Locate the cell with the specified text and output its (X, Y) center coordinate. 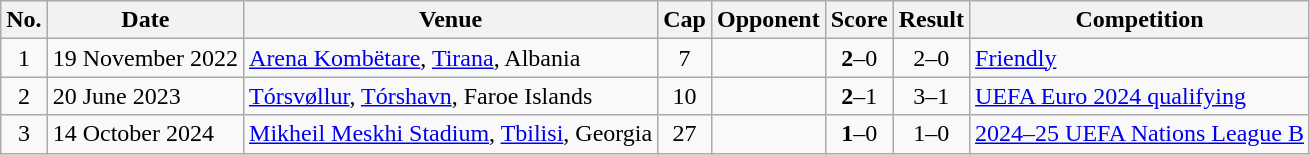
3 (24, 134)
3–1 (931, 96)
UEFA Euro 2024 qualifying (1140, 96)
No. (24, 20)
Opponent (768, 20)
10 (685, 96)
Score (859, 20)
2–1 (859, 96)
Arena Kombëtare, Tirana, Albania (451, 58)
Tórsvøllur, Tórshavn, Faroe Islands (451, 96)
2 (24, 96)
Friendly (1140, 58)
Cap (685, 20)
Venue (451, 20)
7 (685, 58)
Competition (1140, 20)
2024–25 UEFA Nations League B (1140, 134)
Mikheil Meskhi Stadium, Tbilisi, Georgia (451, 134)
Result (931, 20)
1 (24, 58)
20 June 2023 (145, 96)
19 November 2022 (145, 58)
27 (685, 134)
14 October 2024 (145, 134)
Date (145, 20)
